For the text-containing cell, return its midpoint in [x, y] coordinate format. 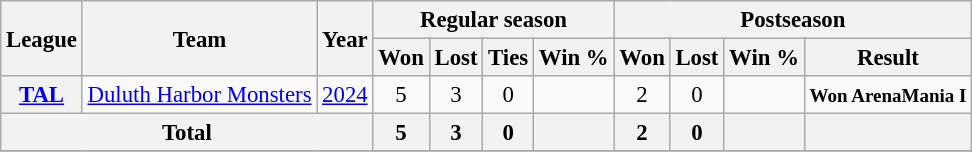
Duluth Harbor Monsters [200, 95]
TAL [42, 95]
Ties [508, 58]
Total [187, 133]
Postseason [793, 20]
Won ArenaMania I [888, 95]
Team [200, 38]
League [42, 38]
Year [345, 38]
Regular season [494, 20]
Result [888, 58]
2024 [345, 95]
